Locate the cell with the specified text and output its [X, Y] center coordinate. 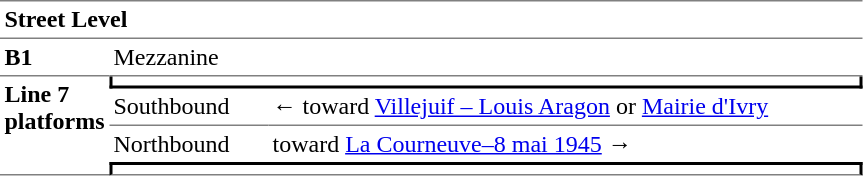
← toward Villejuif – Louis Aragon or Mairie d'Ivry [565, 107]
Northbound [188, 144]
toward La Courneuve–8 mai 1945 → [565, 144]
Street Level [431, 20]
B1 [54, 58]
Southbound [188, 107]
Line 7 platforms [54, 126]
Mezzanine [486, 58]
